Identify which cell holds the provided text, then report its (X, Y) central coordinate. 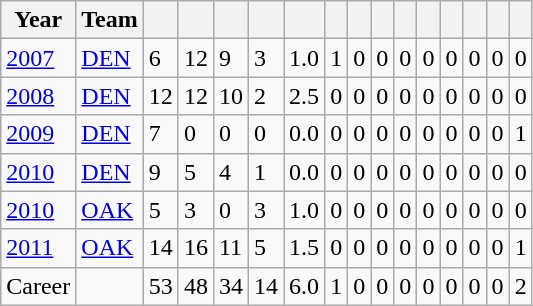
48 (196, 286)
53 (160, 286)
2.5 (304, 96)
2008 (38, 96)
1.5 (304, 248)
6 (160, 58)
Career (38, 286)
4 (230, 172)
16 (196, 248)
2009 (38, 134)
7 (160, 134)
10 (230, 96)
Year (38, 20)
Team (110, 20)
34 (230, 286)
2011 (38, 248)
2007 (38, 58)
11 (230, 248)
6.0 (304, 286)
